For the text-containing cell, return its midpoint in [X, Y] coordinate format. 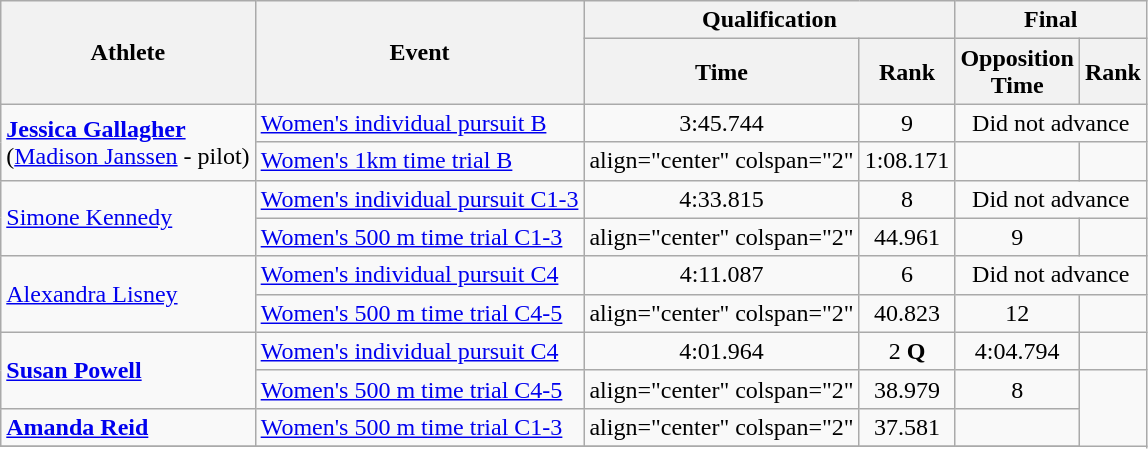
Women's individual pursuit B [420, 123]
Susan Powell [128, 370]
2 Q [907, 351]
Women's 1km time trial B [420, 161]
1:08.171 [907, 161]
Simone Kennedy [128, 218]
Final [1051, 20]
Qualification [770, 20]
Alexandra Lisney [128, 294]
6 [907, 275]
40.823 [907, 313]
Jessica Gallagher(Madison Janssen - pilot) [128, 142]
4:11.087 [722, 275]
4:04.794 [1017, 351]
Time [722, 72]
12 [1017, 313]
37.581 [907, 427]
38.979 [907, 389]
4:01.964 [722, 351]
Athlete [128, 52]
3:45.744 [722, 123]
44.961 [907, 237]
4:33.815 [722, 199]
OppositionTime [1017, 72]
Amanda Reid [128, 427]
Event [420, 52]
Women's individual pursuit C1-3 [420, 199]
